Search for the cell housing the specified text and yield its [x, y] center coordinate. 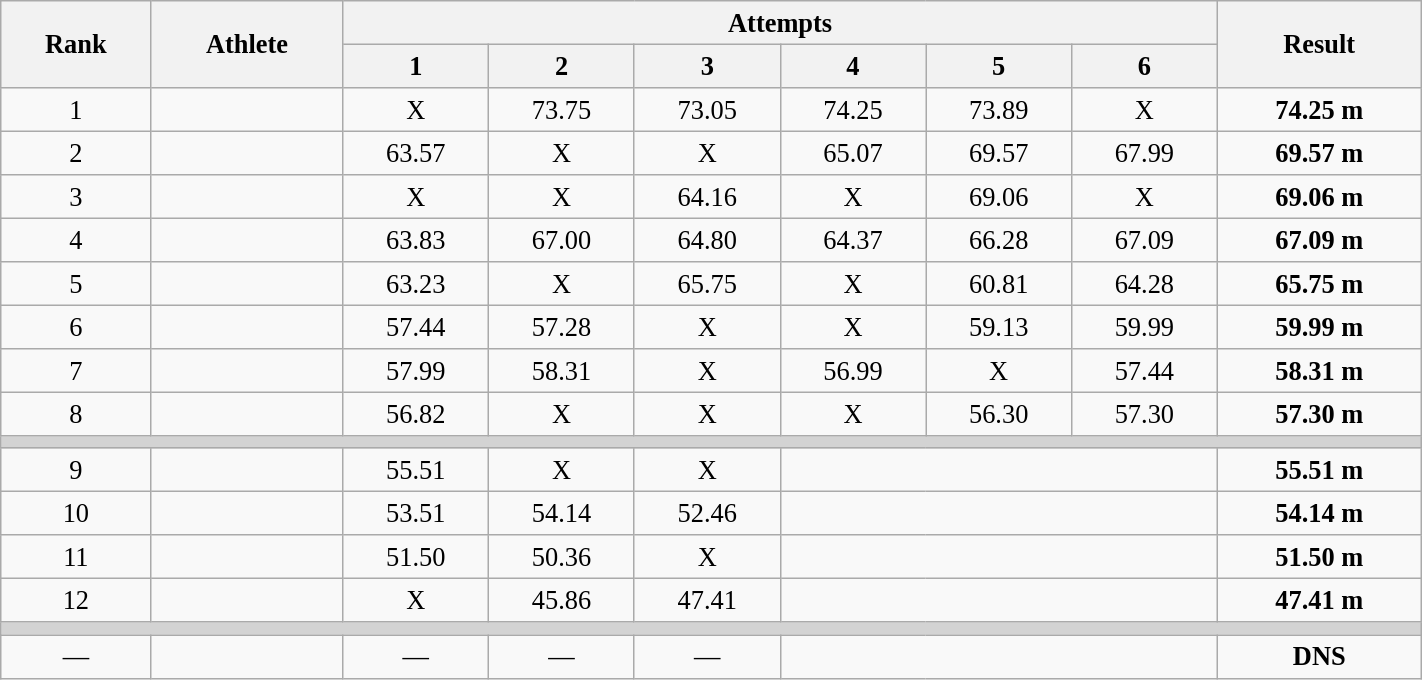
51.50 [416, 557]
64.28 [1145, 284]
69.06 [999, 197]
67.09 [1145, 240]
57.30 [1145, 414]
57.99 [416, 371]
50.36 [562, 557]
73.89 [999, 109]
57.30 m [1319, 414]
64.16 [707, 197]
69.06 m [1319, 197]
Result [1319, 44]
51.50 m [1319, 557]
67.99 [1145, 153]
67.09 m [1319, 240]
Attempts [780, 22]
59.99 m [1319, 327]
65.07 [853, 153]
55.51 m [1319, 470]
60.81 [999, 284]
63.23 [416, 284]
67.00 [562, 240]
12 [76, 600]
57.28 [562, 327]
9 [76, 470]
66.28 [999, 240]
DNS [1319, 656]
56.30 [999, 414]
58.31 [562, 371]
59.13 [999, 327]
74.25 m [1319, 109]
56.99 [853, 371]
54.14 [562, 513]
73.75 [562, 109]
8 [76, 414]
64.80 [707, 240]
7 [76, 371]
64.37 [853, 240]
69.57 m [1319, 153]
65.75 m [1319, 284]
10 [76, 513]
73.05 [707, 109]
58.31 m [1319, 371]
53.51 [416, 513]
47.41 [707, 600]
59.99 [1145, 327]
Rank [76, 44]
65.75 [707, 284]
11 [76, 557]
45.86 [562, 600]
Athlete [247, 44]
47.41 m [1319, 600]
69.57 [999, 153]
54.14 m [1319, 513]
55.51 [416, 470]
56.82 [416, 414]
63.83 [416, 240]
63.57 [416, 153]
52.46 [707, 513]
74.25 [853, 109]
